Search for the cell housing the specified text and yield its [X, Y] center coordinate. 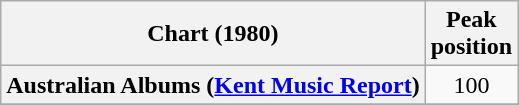
Chart (1980) [213, 34]
Peakposition [471, 34]
100 [471, 85]
Australian Albums (Kent Music Report) [213, 85]
